Detect which cell encompasses the target text, then output its (X, Y) center coordinate. 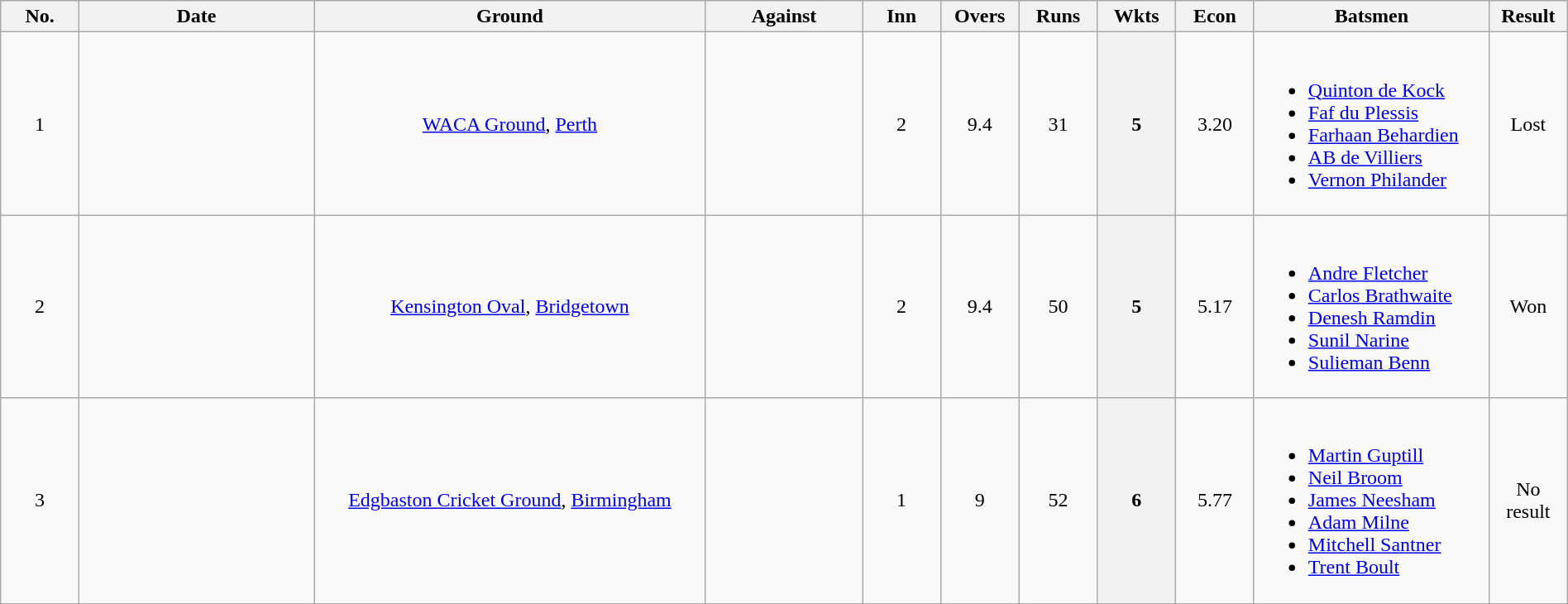
Wkts (1136, 17)
Overs (979, 17)
Quinton de KockFaf du PlessisFarhaan BehardienAB de VilliersVernon Philander (1371, 124)
Andre FletcherCarlos BrathwaiteDenesh RamdinSunil NarineSulieman Benn (1371, 306)
Kensington Oval, Bridgetown (510, 306)
Ground (510, 17)
No result (1528, 501)
3.20 (1216, 124)
50 (1059, 306)
6 (1136, 501)
Inn (901, 17)
Martin GuptillNeil BroomJames NeeshamAdam MilneMitchell SantnerTrent Boult (1371, 501)
5.77 (1216, 501)
9 (979, 501)
WACA Ground, Perth (510, 124)
Lost (1528, 124)
Won (1528, 306)
52 (1059, 501)
3 (40, 501)
No. (40, 17)
Date (196, 17)
Against (784, 17)
31 (1059, 124)
Econ (1216, 17)
5.17 (1216, 306)
Runs (1059, 17)
Edgbaston Cricket Ground, Birmingham (510, 501)
Batsmen (1371, 17)
Result (1528, 17)
